Find where the given text appears and provide that cell's center as (x, y) coordinate. 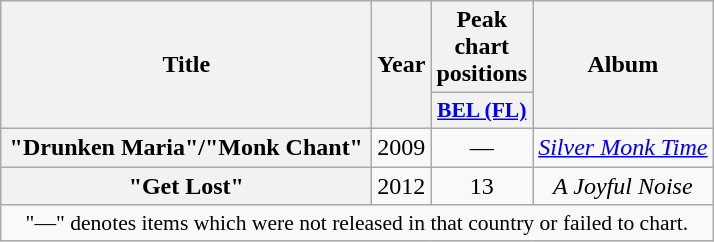
"—" denotes items which were not released in that country or failed to chart. (357, 223)
"Drunken Maria"/"Monk Chant" (186, 147)
Peak chart positions (482, 47)
Title (186, 65)
A Joyful Noise (623, 185)
2012 (402, 185)
13 (482, 185)
— (482, 147)
2009 (402, 147)
BEL (FL) (482, 111)
Album (623, 65)
Silver Monk Time (623, 147)
"Get Lost" (186, 185)
Year (402, 65)
